Search for the cell housing the specified text and yield its (X, Y) center coordinate. 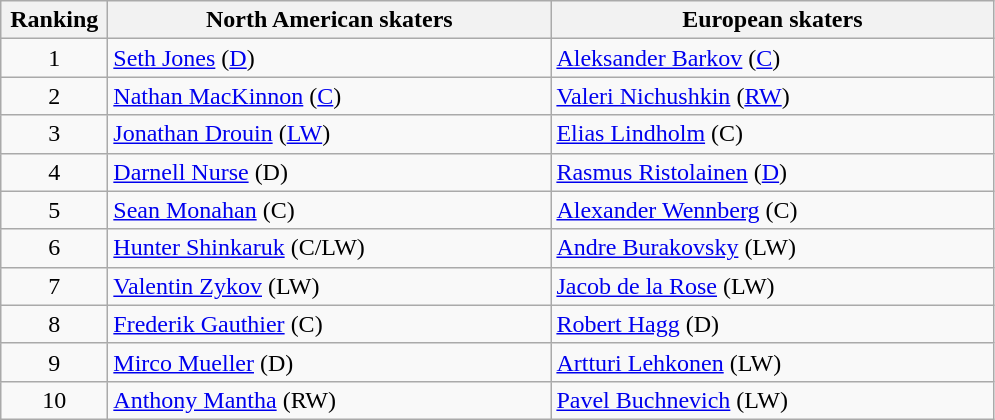
Aleksander Barkov (C) (772, 58)
3 (54, 134)
10 (54, 400)
Valeri Nichushkin (RW) (772, 96)
1 (54, 58)
6 (54, 248)
Hunter Shinkaruk (C/LW) (330, 248)
2 (54, 96)
Elias Lindholm (C) (772, 134)
5 (54, 210)
Sean Monahan (C) (330, 210)
Mirco Mueller (D) (330, 362)
Robert Hagg (D) (772, 324)
Darnell Nurse (D) (330, 172)
7 (54, 286)
European skaters (772, 20)
Pavel Buchnevich (LW) (772, 400)
Ranking (54, 20)
Nathan MacKinnon (C) (330, 96)
9 (54, 362)
Rasmus Ristolainen (D) (772, 172)
4 (54, 172)
Andre Burakovsky (LW) (772, 248)
Alexander Wennberg (C) (772, 210)
Frederik Gauthier (C) (330, 324)
Jacob de la Rose (LW) (772, 286)
North American skaters (330, 20)
Artturi Lehkonen (LW) (772, 362)
Jonathan Drouin (LW) (330, 134)
Seth Jones (D) (330, 58)
Valentin Zykov (LW) (330, 286)
8 (54, 324)
Anthony Mantha (RW) (330, 400)
